Find where the given text appears and provide that cell's center as [X, Y] coordinate. 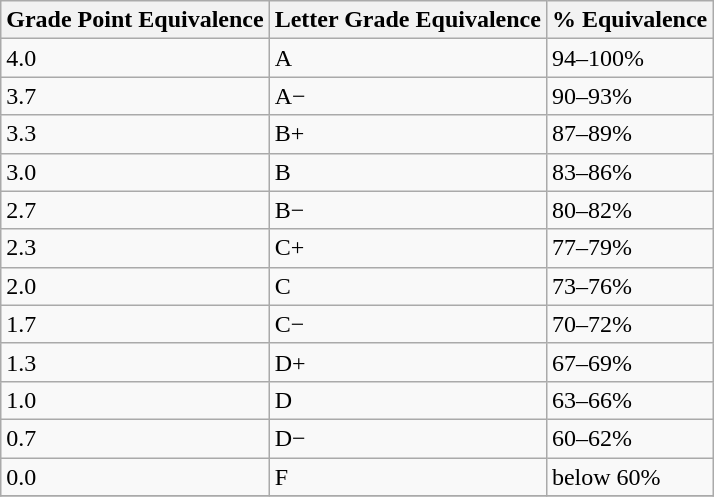
4.0 [135, 58]
3.0 [135, 172]
87–89% [629, 134]
3.7 [135, 96]
1.0 [135, 400]
% Equivalence [629, 20]
70–72% [629, 324]
Letter Grade Equivalence [408, 20]
80–82% [629, 210]
3.3 [135, 134]
63–66% [629, 400]
73–76% [629, 286]
2.0 [135, 286]
C [408, 286]
1.3 [135, 362]
Grade Point Equivalence [135, 20]
below 60% [629, 477]
2.7 [135, 210]
90–93% [629, 96]
67–69% [629, 362]
60–62% [629, 438]
94–100% [629, 58]
83–86% [629, 172]
0.0 [135, 477]
D− [408, 438]
F [408, 477]
1.7 [135, 324]
C− [408, 324]
C+ [408, 248]
A [408, 58]
B [408, 172]
D+ [408, 362]
B− [408, 210]
0.7 [135, 438]
B+ [408, 134]
A− [408, 96]
2.3 [135, 248]
77–79% [629, 248]
D [408, 400]
